Search for the cell housing the specified text and yield its [x, y] center coordinate. 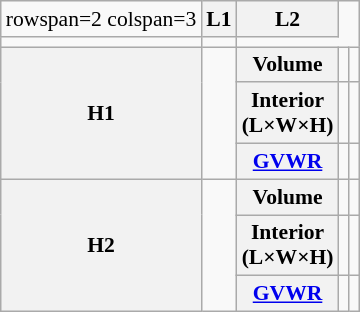
L1 [218, 19]
H2 [102, 245]
L2 [288, 19]
H1 [102, 113]
rowspan=2 colspan=3 [102, 19]
